Scan for the cell matching the given text and deliver its (X, Y) coordinate at center. 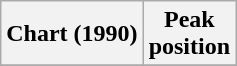
Peakposition (189, 34)
Chart (1990) (72, 34)
